Extract the (x, y) coordinate from the center of the cell holding the provided text.  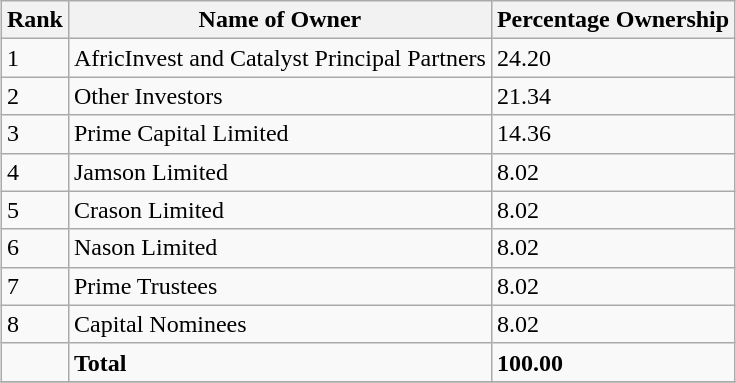
8 (34, 324)
1 (34, 58)
Percentage Ownership (612, 20)
14.36 (612, 134)
Nason Limited (280, 248)
Rank (34, 20)
2 (34, 96)
Crason Limited (280, 210)
Other Investors (280, 96)
21.34 (612, 96)
5 (34, 210)
Capital Nominees (280, 324)
7 (34, 286)
Total (280, 362)
AfricInvest and Catalyst Principal Partners (280, 58)
Name of Owner (280, 20)
Prime Trustees (280, 286)
Prime Capital Limited (280, 134)
6 (34, 248)
24.20 (612, 58)
4 (34, 172)
3 (34, 134)
Jamson Limited (280, 172)
100.00 (612, 362)
